Extract the (x, y) coordinate from the center of the cell holding the provided text.  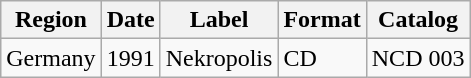
Date (130, 20)
Nekropolis (219, 58)
NCD 003 (418, 58)
CD (322, 58)
Region (51, 20)
1991 (130, 58)
Format (322, 20)
Label (219, 20)
Germany (51, 58)
Catalog (418, 20)
